Scan for the cell matching the given text and deliver its [X, Y] coordinate at center. 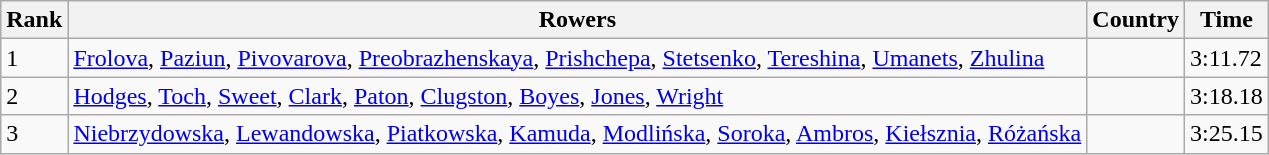
3:11.72 [1227, 58]
Time [1227, 20]
3 [34, 134]
2 [34, 96]
Hodges, Toch, Sweet, Clark, Paton, Clugston, Boyes, Jones, Wright [578, 96]
3:25.15 [1227, 134]
Country [1136, 20]
3:18.18 [1227, 96]
Niebrzydowska, Lewandowska, Piatkowska, Kamuda, Modlińska, Soroka, Ambros, Kiełsznia, Różańska [578, 134]
Rank [34, 20]
1 [34, 58]
Frolova, Paziun, Pivovarova, Preobrazhenskaya, Prishchepa, Stetsenko, Tereshina, Umanets, Zhulina [578, 58]
Rowers [578, 20]
